Output the [x, y] coordinate of the center of the cell containing the given text.  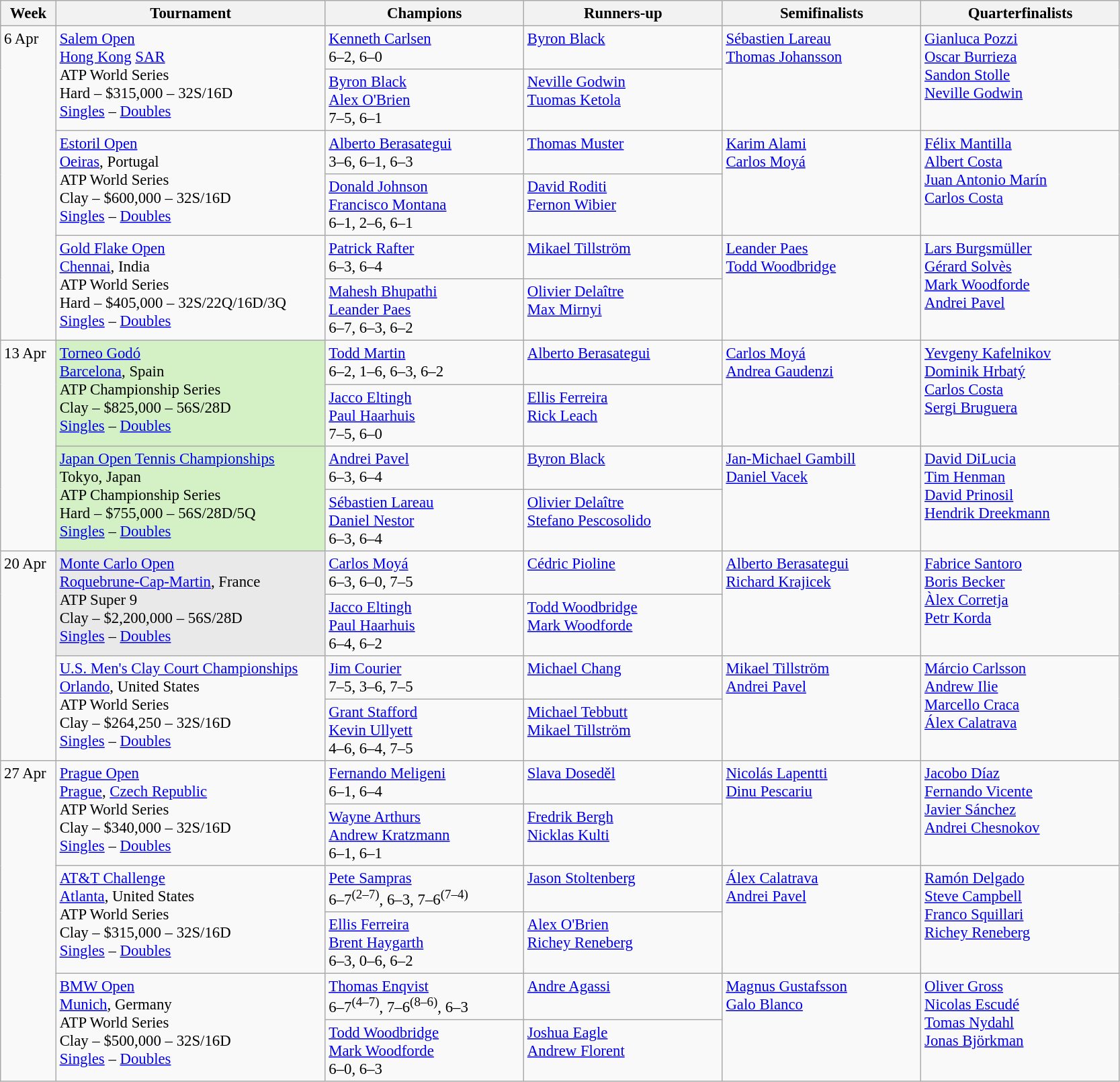
20 Apr [28, 655]
Álex Calatrava Andrei Pavel [822, 919]
Félix Mantilla Albert Costa Juan Antonio Marín Carlos Costa [1021, 183]
Thomas Muster [623, 153]
Gianluca Pozzi Oscar Burrieza Sandon Stolle Neville Godwin [1021, 79]
Magnus Gustafsson Galo Blanco [822, 1028]
Runners-up [623, 13]
Week [28, 13]
Mikael Tillström Andrei Pavel [822, 708]
Alberto Berasategui [623, 363]
Michael Chang [623, 677]
Leander Paes Todd Woodbridge [822, 288]
Kenneth Carlsen6–2, 6–0 [425, 48]
Monte Carlo OpenRoquebrune-Cap-Martin, FranceATP Super 9 Clay – $2,200,000 – 56S/28DSingles – Doubles [191, 603]
AT&T ChallengeAtlanta, United States ATP World SeriesClay – $315,000 – 32S/16DSingles – Doubles [191, 919]
Jan-Michael Gambill Daniel Vacek [822, 498]
Sébastien Lareau Daniel Nestor6–3, 6–4 [425, 520]
Estoril OpenOeiras, PortugalATP World SeriesClay – $600,000 – 32S/16DSingles – Doubles [191, 183]
Ellis Ferreira Rick Leach [623, 415]
Cédric Pioline [623, 573]
Japan Open Tennis ChampionshipsTokyo, JapanATP Championship SeriesHard – $755,000 – 56S/28D/5QSingles – Doubles [191, 498]
Andrei Pavel6–3, 6–4 [425, 468]
Lars Burgsmüller Gérard Solvès Mark Woodforde Andrei Pavel [1021, 288]
Jason Stoltenberg [623, 888]
Oliver Gross Nicolas Escudé Tomas Nydahl Jonas Björkman [1021, 1028]
Pete Sampras6–7(2–7), 6–3, 7–6(7–4) [425, 888]
Gold Flake OpenChennai, IndiaATP World SeriesHard – $405,000 – 32S/22Q/16D/3QSingles – Doubles [191, 288]
Fernando Meligeni6–1, 6–4 [425, 782]
U.S. Men's Clay Court ChampionshipsOrlando, United StatesATP World Series Clay – $264,250 – 32S/16DSingles – Doubles [191, 708]
Todd Woodbridge Mark Woodforde [623, 625]
Neville Godwin Tuomas Ketola [623, 100]
Quarterfinalists [1021, 13]
Champions [425, 13]
Alberto Berasategui3–6, 6–1, 6–3 [425, 153]
Prague OpenPrague, Czech Republic ATP World SeriesClay – $340,000 – 32S/16DSingles – Doubles [191, 813]
Salem OpenHong Kong SARATP World SeriesHard – $315,000 – 32S/16DSingles – Doubles [191, 79]
Patrick Rafter6–3, 6–4 [425, 258]
Ramón Delgado Steve Campbell Franco Squillari Richey Reneberg [1021, 919]
Jacobo Díaz Fernando Vicente Javier Sánchez Andrei Chesnokov [1021, 813]
Donald Johnson Francisco Montana6–1, 2–6, 6–1 [425, 205]
Jim Courier7–5, 3–6, 7–5 [425, 677]
Mahesh Bhupathi Leander Paes6–7, 6–3, 6–2 [425, 310]
Ellis Ferreira Brent Haygarth6–3, 0–6, 6–2 [425, 943]
Jacco Eltingh Paul Haarhuis 6–4, 6–2 [425, 625]
Márcio Carlsson Andrew Ilie Marcello Craca Álex Calatrava [1021, 708]
Byron Black Alex O'Brien 7–5, 6–1 [425, 100]
Nicolás Lapentti Dinu Pescariu [822, 813]
Alex O'Brien Richey Reneberg [623, 943]
Slava Doseděl [623, 782]
Karim Alami Carlos Moyá [822, 183]
Yevgeny Kafelnikov Dominik Hrbatý Carlos Costa Sergi Bruguera [1021, 393]
Wayne Arthurs Andrew Kratzmann6–1, 6–1 [425, 835]
Todd Woodbridge Mark Woodforde6–0, 6–3 [425, 1051]
David Roditi Fernon Wibier [623, 205]
Michael Tebbutt Mikael Tillström [623, 730]
Semifinalists [822, 13]
Andre Agassi [623, 997]
Joshua Eagle Andrew Florent [623, 1051]
Carlos Moyá6–3, 6–0, 7–5 [425, 573]
Olivier Delaître Max Mirnyi [623, 310]
27 Apr [28, 921]
BMW OpenMunich, Germany ATP World SeriesClay – $500,000 – 32S/16DSingles – Doubles [191, 1028]
Grant Stafford Kevin Ullyett4–6, 6–4, 7–5 [425, 730]
Todd Martin6–2, 1–6, 6–3, 6–2 [425, 363]
David DiLucia Tim Henman David Prinosil Hendrik Dreekmann [1021, 498]
Carlos Moyá Andrea Gaudenzi [822, 393]
Mikael Tillström [623, 258]
6 Apr [28, 184]
13 Apr [28, 446]
Olivier Delaître Stefano Pescosolido [623, 520]
Fabrice Santoro Boris Becker Àlex Corretja Petr Korda [1021, 603]
Sébastien Lareau Thomas Johansson [822, 79]
Thomas Enqvist6–7(4–7), 7–6(8–6), 6–3 [425, 997]
Alberto Berasategui Richard Krajicek [822, 603]
Torneo GodóBarcelona, SpainATP Championship SeriesClay – $825,000 – 56S/28DSingles – Doubles [191, 393]
Fredrik Bergh Nicklas Kulti [623, 835]
Tournament [191, 13]
Jacco Eltingh Paul Haarhuis 7–5, 6–0 [425, 415]
